Search for the cell housing the specified text and yield its (X, Y) center coordinate. 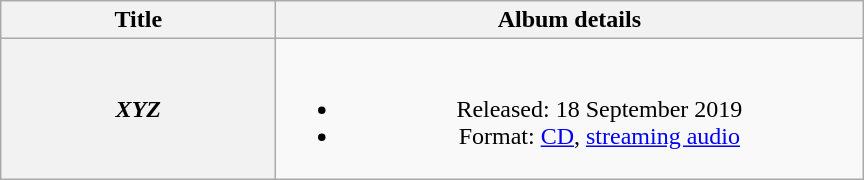
XYZ (138, 109)
Album details (570, 20)
Released: 18 September 2019Format: CD, streaming audio (570, 109)
Title (138, 20)
